Extract the (X, Y) coordinate from the center of the cell holding the provided text.  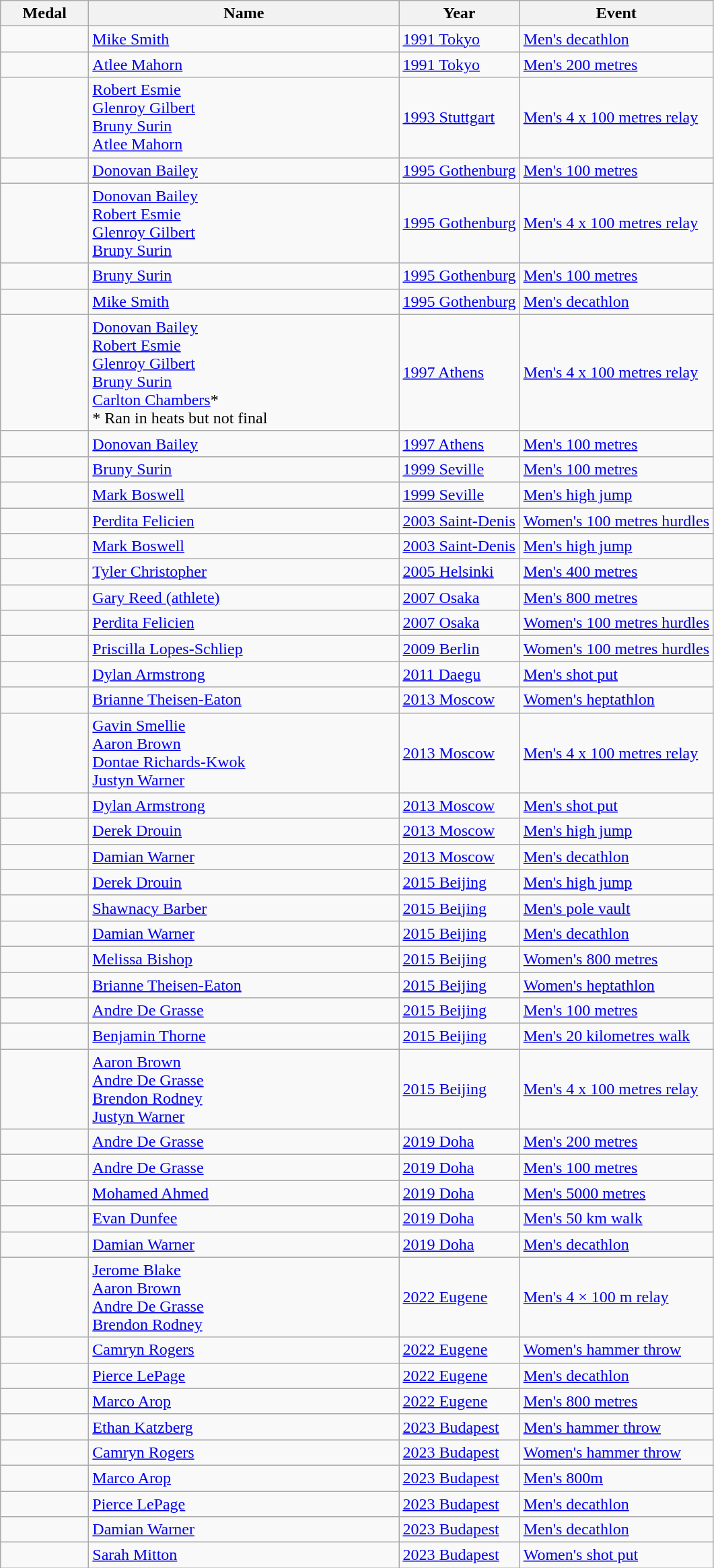
Evan Dunfee (244, 1219)
2009 Berlin (459, 649)
Donovan BaileyRobert EsmieGlenroy GilbertBruny SurinCarlton Chambers** Ran in heats but not final (244, 373)
Priscilla Lopes-Schliep (244, 649)
Men's 50 km walk (616, 1219)
Mohamed Ahmed (244, 1193)
Atlee Mahorn (244, 65)
2005 Helsinki (459, 572)
Men's 20 kilometres walk (616, 1036)
Men's 800m (616, 1478)
Tyler Christopher (244, 572)
1993 Stuttgart (459, 117)
Robert EsmieGlenroy GilbertBruny SurinAtlee Mahorn (244, 117)
Melissa Bishop (244, 959)
Aaron BrownAndre De GrasseBrendon RodneyJustyn Warner (244, 1089)
Jerome BlakeAaron BrownAndre De GrasseBrendon Rodney (244, 1297)
Donovan BaileyRobert EsmieGlenroy GilbertBruny Surin (244, 223)
Men's hammer throw (616, 1427)
Men's 400 metres (616, 572)
Name (244, 13)
Year (459, 13)
Women's 800 metres (616, 959)
Men's 5000 metres (616, 1193)
Sarah Mitton (244, 1555)
2011 Daegu (459, 674)
Event (616, 13)
Women's shot put (616, 1555)
Medal (44, 13)
Shawnacy Barber (244, 908)
Gavin SmellieAaron BrownDontae Richards-KwokJustyn Warner (244, 752)
Men's 4 × 100 m relay (616, 1297)
Men's pole vault (616, 908)
Gary Reed (athlete) (244, 598)
Benjamin Thorne (244, 1036)
Ethan Katzberg (244, 1427)
